Return [x, y] of the center of cell containing provided text 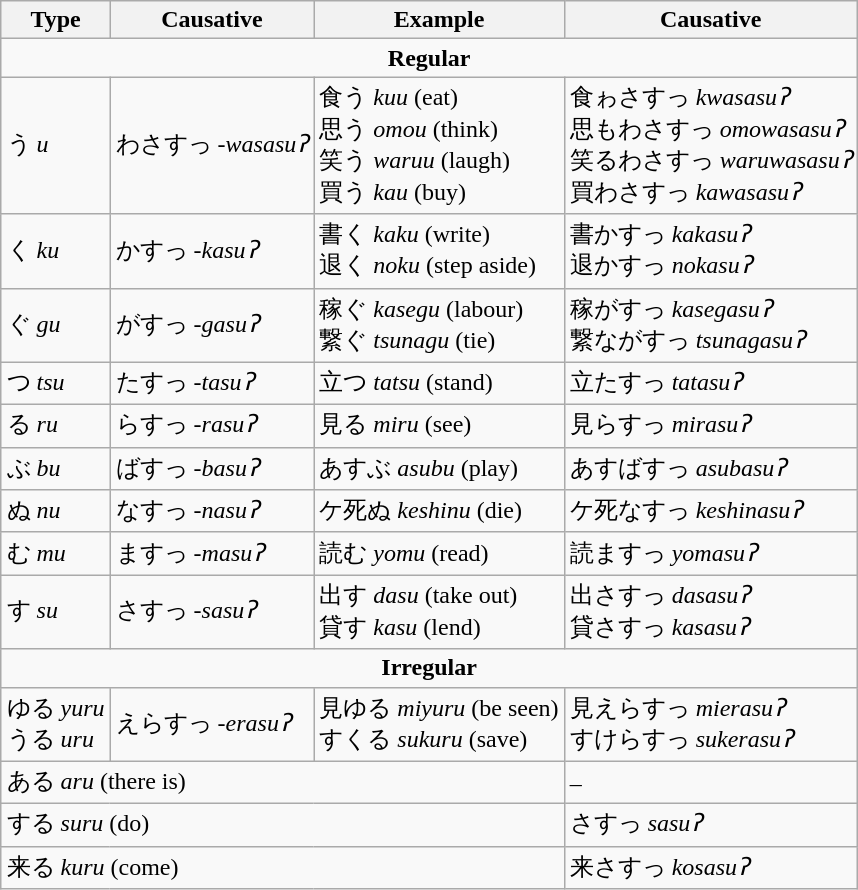
ぶ bu [56, 468]
来さすっ kosasuʔ [710, 868]
ケ死ぬ keshinu (die) [439, 512]
ゆる yuruうる uru [56, 724]
がすっ -gasuʔ [212, 325]
す su [56, 612]
書く kaku (write)退く noku (step aside) [439, 251]
く ku [56, 251]
稼がすっ kasegasuʔ繋ながすっ tsunagasuʔ [710, 325]
見る miru (see) [439, 426]
食う kuu (eat) 思う omou (think) 笑う waruu (laugh)買う kau (buy) [439, 146]
見えらすっ mierasuʔすけらすっ sukerasuʔ [710, 724]
らすっ -rasuʔ [212, 426]
う u [56, 146]
かすっ -kasuʔ [212, 251]
する suru (do) [282, 826]
Type [56, 20]
つ tsu [56, 384]
書かすっ kakasuʔ退かすっ nokasuʔ [710, 251]
なすっ -nasuʔ [212, 512]
Regular [429, 58]
ケ死なすっ keshinasuʔ [710, 512]
ますっ -masuʔ [212, 554]
ばすっ -basuʔ [212, 468]
さすっ sasuʔ [710, 826]
読む yomu (read) [439, 554]
Example [439, 20]
食ゎさすっ kwasasuʔ 思もわさすっ omowasasuʔ 笑るわさすっ waruwasasuʔ買わさすっ kawasasuʔ [710, 146]
ぐ gu [56, 325]
見らすっ mirasuʔ [710, 426]
る ru [56, 426]
– [710, 782]
あすぶ asubu (play) [439, 468]
たすっ -tasuʔ [212, 384]
えらすっ -erasuʔ [212, 724]
立たすっ tatasuʔ [710, 384]
来る kuru (come) [282, 868]
ぬ nu [56, 512]
ある aru (there is) [282, 782]
あすばすっ asubasuʔ [710, 468]
見ゆる miyuru (be seen)すくる sukuru (save) [439, 724]
わさすっ -wasasuʔ [212, 146]
む mu [56, 554]
出さすっ dasasuʔ貸さすっ kasasuʔ [710, 612]
さすっ -sasuʔ [212, 612]
立つ tatsu (stand) [439, 384]
稼ぐ kasegu (labour)繋ぐ tsunagu (tie) [439, 325]
Irregular [429, 668]
出す dasu (take out)貸す kasu (lend) [439, 612]
読ますっ yomasuʔ [710, 554]
